Return [x, y] of the center of cell containing provided text 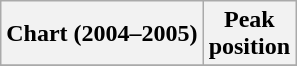
Chart (2004–2005) [102, 34]
Peakposition [249, 34]
